Pinpoint the cell where the given text exists, returning its (x, y) midpoint coordinate. 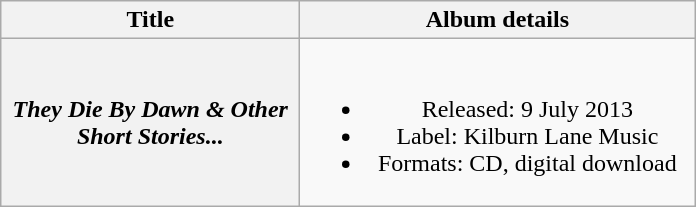
Released: 9 July 2013Label: Kilburn Lane MusicFormats: CD, digital download (498, 122)
Album details (498, 20)
Title (150, 20)
They Die By Dawn & Other Short Stories... (150, 122)
